Extract the [x, y] coordinate from the center of the cell holding the provided text.  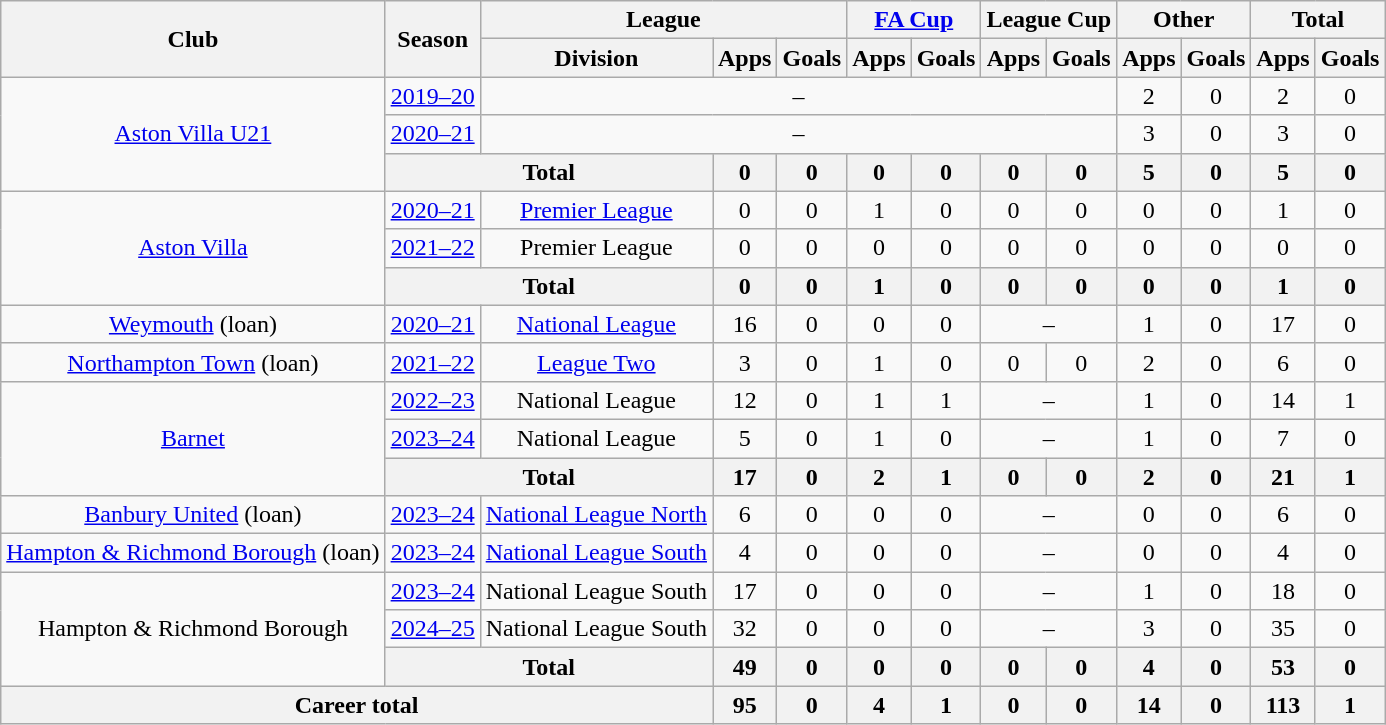
Banbury United (loan) [193, 515]
Northampton Town (loan) [193, 362]
2019–20 [432, 96]
FA Cup [914, 20]
Club [193, 39]
53 [1283, 667]
35 [1283, 629]
Aston Villa U21 [193, 134]
113 [1283, 705]
18 [1283, 591]
National League North [596, 515]
49 [744, 667]
League [664, 20]
Career total [357, 705]
21 [1283, 477]
32 [744, 629]
Weymouth (loan) [193, 324]
Other [1184, 20]
Barnet [193, 438]
Hampton & Richmond Borough [193, 629]
Season [432, 39]
Division [596, 58]
7 [1283, 438]
2024–25 [432, 629]
95 [744, 705]
16 [744, 324]
12 [744, 400]
2022–23 [432, 400]
Aston Villa [193, 248]
League Cup [1049, 20]
Hampton & Richmond Borough (loan) [193, 553]
League Two [596, 362]
